From the cell containing the given text, extract its center point as (x, y) coordinate. 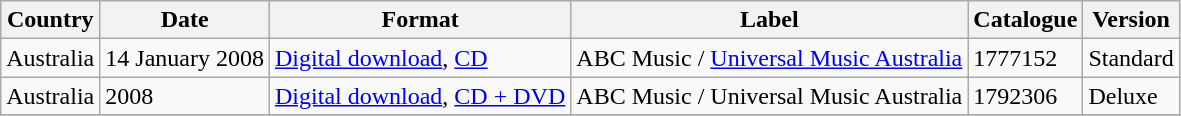
14 January 2008 (185, 58)
Standard (1131, 58)
2008 (185, 96)
Format (420, 20)
Version (1131, 20)
Digital download, CD (420, 58)
Digital download, CD + DVD (420, 96)
Date (185, 20)
Catalogue (1026, 20)
Deluxe (1131, 96)
Country (50, 20)
1792306 (1026, 96)
1777152 (1026, 58)
Label (770, 20)
